Extract the [x, y] coordinate from the center of the cell holding the provided text.  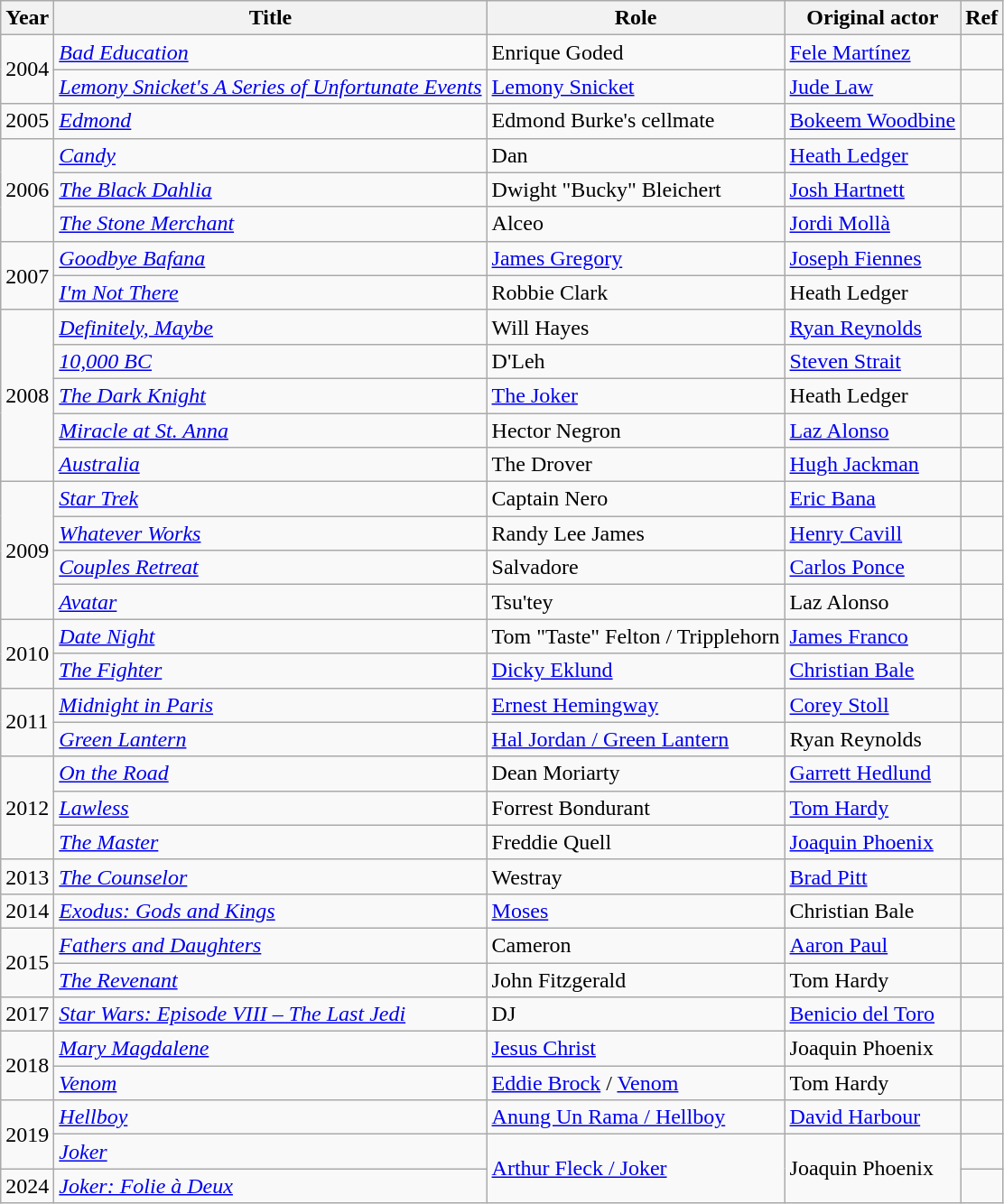
Australia [271, 465]
Green Lantern [271, 739]
Exodus: Gods and Kings [271, 911]
2007 [27, 275]
Miracle at St. Anna [271, 431]
Dan [636, 155]
Enrique Goded [636, 52]
Henry Cavill [872, 533]
Goodbye Bafana [271, 258]
Moses [636, 911]
Title [271, 18]
The Master [271, 842]
The Black Dahlia [271, 190]
Freddie Quell [636, 842]
2015 [27, 962]
2024 [27, 1186]
Jesus Christ [636, 1049]
The Joker [636, 395]
2011 [27, 722]
Randy Lee James [636, 533]
Hugh Jackman [872, 465]
On the Road [271, 773]
2012 [27, 808]
Dwight "Bucky" Bleichert [636, 190]
Tsu'tey [636, 602]
James Gregory [636, 258]
Edmond [271, 121]
Westray [636, 876]
Joseph Fiennes [872, 258]
Mary Magdalene [271, 1049]
Definitely, Maybe [271, 327]
Steven Strait [872, 361]
Forrest Bondurant [636, 808]
2014 [27, 911]
2006 [27, 190]
Bad Education [271, 52]
Benicio del Toro [872, 1014]
I'm Not There [271, 292]
Role [636, 18]
James Franco [872, 636]
Fele Martínez [872, 52]
Jude Law [872, 87]
Captain Nero [636, 499]
Hal Jordan / Green Lantern [636, 739]
Lawless [271, 808]
The Revenant [271, 979]
Dean Moriarty [636, 773]
Date Night [271, 636]
John Fitzgerald [636, 979]
DJ [636, 1014]
Whatever Works [271, 533]
The Dark Knight [271, 395]
Joker [271, 1152]
Original actor [872, 18]
Brad Pitt [872, 876]
2010 [27, 653]
Dicky Eklund [636, 671]
Lemony Snicket [636, 87]
Carlos Ponce [872, 568]
Hector Negron [636, 431]
Ernest Hemingway [636, 705]
The Fighter [271, 671]
Eddie Brock / Venom [636, 1083]
2013 [27, 876]
Corey Stoll [872, 705]
Couples Retreat [271, 568]
Edmond Burke's cellmate [636, 121]
2018 [27, 1066]
2009 [27, 551]
Cameron [636, 945]
Venom [271, 1083]
Alceo [636, 224]
Tom "Taste" Felton / Tripplehorn [636, 636]
2017 [27, 1014]
Josh Hartnett [872, 190]
Aaron Paul [872, 945]
Ref [982, 18]
Star Wars: Episode VIII – The Last Jedi [271, 1014]
Bokeem Woodbine [872, 121]
Robbie Clark [636, 292]
Will Hayes [636, 327]
2004 [27, 69]
Eric Bana [872, 499]
Arthur Fleck / Joker [636, 1169]
Hellboy [271, 1117]
Star Trek [271, 499]
The Stone Merchant [271, 224]
2008 [27, 395]
The Drover [636, 465]
Midnight in Paris [271, 705]
Garrett Hedlund [872, 773]
Anung Un Rama / Hellboy [636, 1117]
Candy [271, 155]
Lemony Snicket's A Series of Unfortunate Events [271, 87]
2019 [27, 1135]
Joker: Folie à Deux [271, 1186]
D'Leh [636, 361]
Jordi Mollà [872, 224]
Fathers and Daughters [271, 945]
Avatar [271, 602]
2005 [27, 121]
10,000 BC [271, 361]
Year [27, 18]
David Harbour [872, 1117]
The Counselor [271, 876]
Salvadore [636, 568]
